For the text-containing cell, return its midpoint in [x, y] coordinate format. 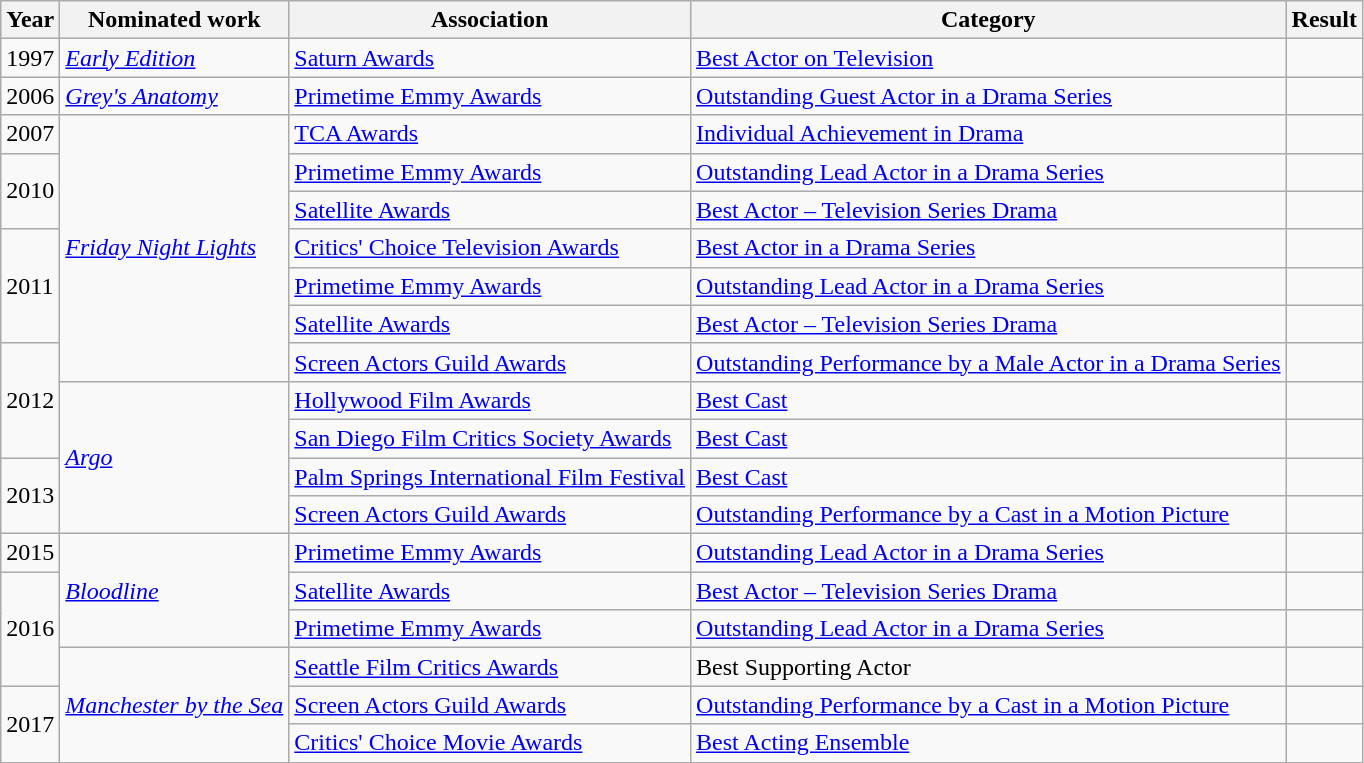
Manchester by the Sea [174, 705]
San Diego Film Critics Society Awards [490, 438]
2006 [30, 96]
2010 [30, 191]
Year [30, 20]
Seattle Film Critics Awards [490, 667]
Category [989, 20]
2013 [30, 496]
TCA Awards [490, 134]
Outstanding Performance by a Male Actor in a Drama Series [989, 362]
Hollywood Film Awards [490, 400]
Best Actor in a Drama Series [989, 248]
Argo [174, 457]
Bloodline [174, 591]
2017 [30, 724]
Best Actor on Television [989, 58]
2007 [30, 134]
Individual Achievement in Drama [989, 134]
Critics' Choice Television Awards [490, 248]
Outstanding Guest Actor in a Drama Series [989, 96]
Saturn Awards [490, 58]
Association [490, 20]
Friday Night Lights [174, 248]
2012 [30, 400]
Critics' Choice Movie Awards [490, 743]
Palm Springs International Film Festival [490, 477]
2015 [30, 553]
Best Acting Ensemble [989, 743]
2016 [30, 629]
Early Edition [174, 58]
Grey's Anatomy [174, 96]
1997 [30, 58]
Best Supporting Actor [989, 667]
Result [1324, 20]
Nominated work [174, 20]
2011 [30, 286]
